Identify which cell holds the provided text, then report its [X, Y] central coordinate. 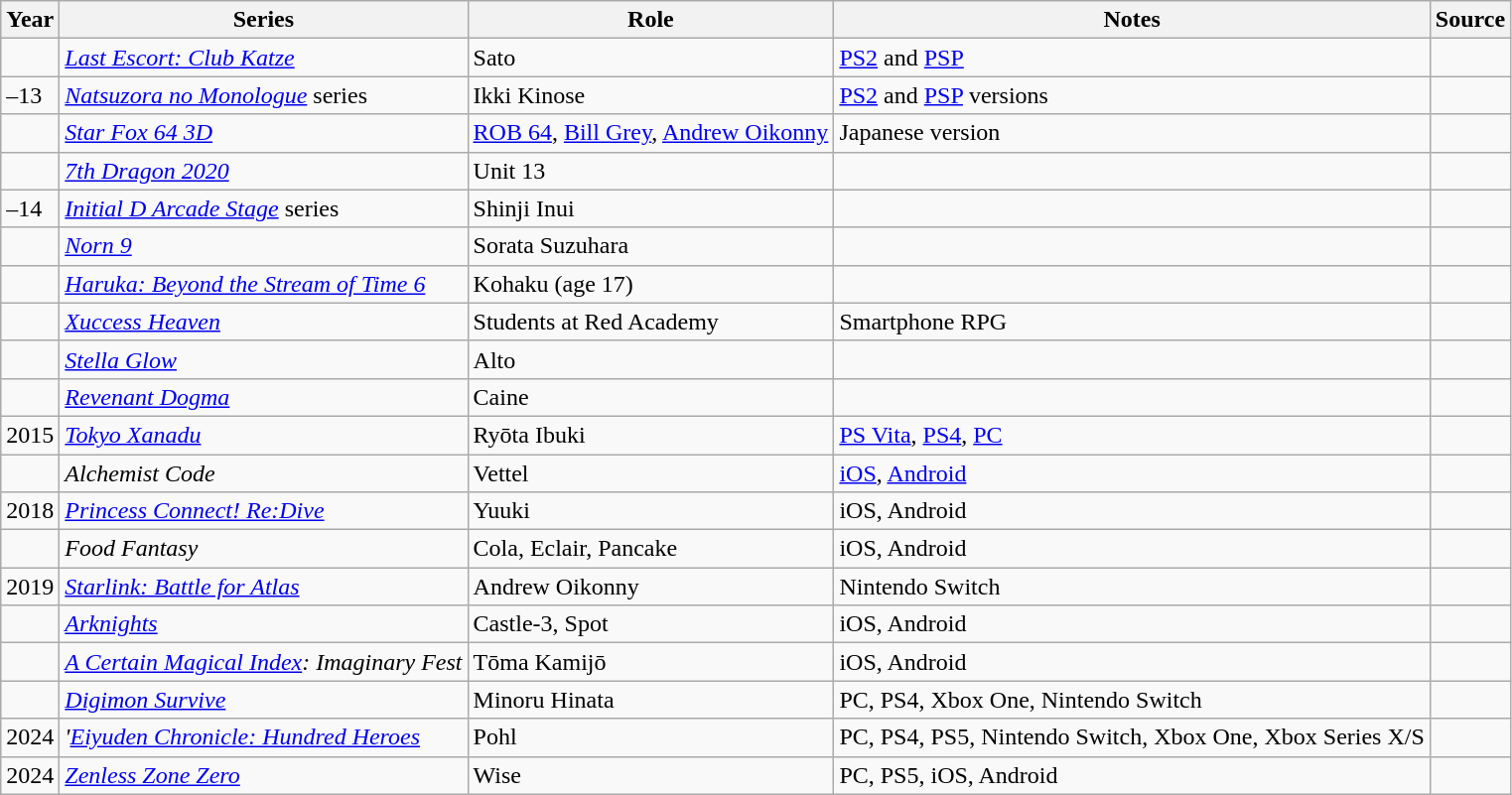
Role [651, 20]
Unit 13 [651, 171]
–13 [30, 95]
Students at Red Academy [651, 322]
Digimon Survive [264, 700]
Sato [651, 58]
Castle-3, Spot [651, 624]
–14 [30, 208]
Kohaku (age 17) [651, 284]
Starlink: Battle for Atlas [264, 587]
Andrew Oikonny [651, 587]
Xuccess Heaven [264, 322]
Sorata Suzuhara [651, 246]
Shinji Inui [651, 208]
Notes [1132, 20]
Ryōta Ibuki [651, 435]
Norn 9 [264, 246]
Wise [651, 775]
Revenant Dogma [264, 397]
Alchemist Code [264, 473]
PS Vita, PS4, PC [1132, 435]
Zenless Zone Zero [264, 775]
PC, PS4, PS5, Nintendo Switch, Xbox One, Xbox Series X/S [1132, 737]
'Eiyuden Chronicle: Hundred Heroes [264, 737]
Food Fantasy [264, 549]
2018 [30, 511]
Tokyo Xanadu [264, 435]
2015 [30, 435]
Natsuzora no Monologue series [264, 95]
Stella Glow [264, 359]
Ikki Kinose [651, 95]
PC, PS4, Xbox One, Nintendo Switch [1132, 700]
7th Dragon 2020 [264, 171]
Year [30, 20]
Star Fox 64 3D [264, 133]
Initial D Arcade Stage series [264, 208]
Haruka: Beyond the Stream of Time 6 [264, 284]
PS2 and PSP [1132, 58]
Princess Connect! Re:Dive [264, 511]
Source [1469, 20]
Pohl [651, 737]
2019 [30, 587]
Yuuki [651, 511]
PS2 and PSP versions [1132, 95]
Caine [651, 397]
Smartphone RPG [1132, 322]
Minoru Hinata [651, 700]
Series [264, 20]
Japanese version [1132, 133]
Alto [651, 359]
Tōma Kamijō [651, 662]
A Certain Magical Index: Imaginary Fest [264, 662]
PC, PS5, iOS, Android [1132, 775]
Arknights [264, 624]
Last Escort: Club Katze [264, 58]
Nintendo Switch [1132, 587]
Vettel [651, 473]
Cola, Eclair, Pancake [651, 549]
ROB 64, Bill Grey, Andrew Oikonny [651, 133]
